Output the [X, Y] coordinate of the center of the cell containing the given text.  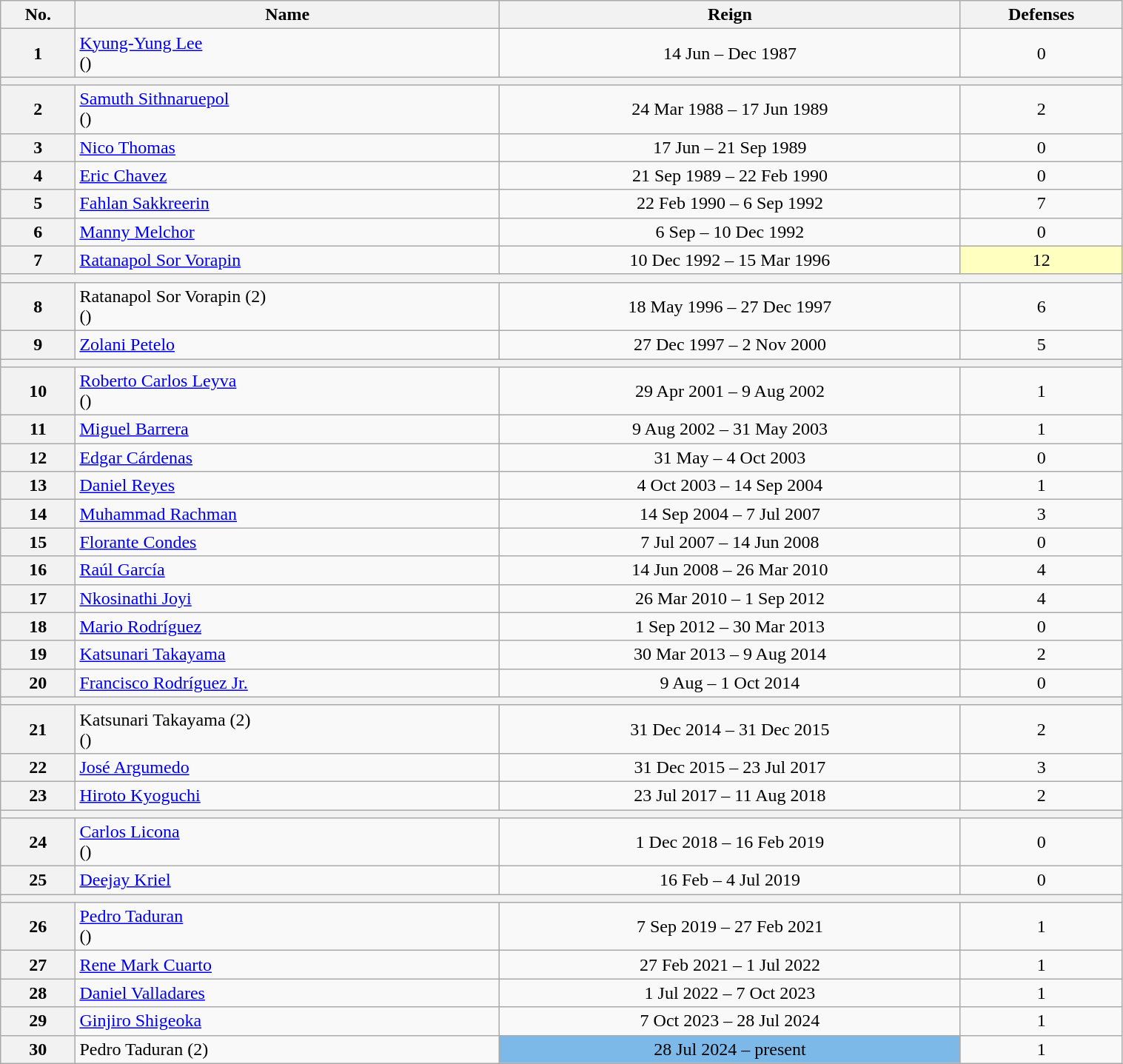
24 [38, 843]
16 [38, 570]
Rene Mark Cuarto [287, 965]
Zolani Petelo [287, 344]
José Argumedo [287, 767]
Daniel Reyes [287, 486]
10 [38, 391]
Eric Chavez [287, 175]
Edgar Cárdenas [287, 458]
20 [38, 683]
Daniel Valladares [287, 993]
No. [38, 15]
14 [38, 514]
18 [38, 626]
Hiroto Kyoguchi [287, 795]
7 Oct 2023 – 28 Jul 2024 [730, 1021]
31 Dec 2014 – 31 Dec 2015 [730, 729]
Muhammad Rachman [287, 514]
10 Dec 1992 – 15 Mar 1996 [730, 260]
Roberto Carlos Leyva() [287, 391]
Pedro Taduran() [287, 927]
28 [38, 993]
27 Dec 1997 – 2 Nov 2000 [730, 344]
Raúl García [287, 570]
Nico Thomas [287, 147]
Fahlan Sakkreerin [287, 204]
Francisco Rodríguez Jr. [287, 683]
Ratanapol Sor Vorapin (2)() [287, 307]
Pedro Taduran (2) [287, 1049]
Katsunari Takayama [287, 655]
18 May 1996 – 27 Dec 1997 [730, 307]
30 [38, 1049]
6 Sep – 10 Dec 1992 [730, 232]
22 [38, 767]
Reign [730, 15]
11 [38, 429]
31 Dec 2015 – 23 Jul 2017 [730, 767]
9 Aug 2002 – 31 May 2003 [730, 429]
Katsunari Takayama (2)() [287, 729]
17 [38, 598]
Carlos Licona() [287, 843]
19 [38, 655]
21 Sep 1989 – 22 Feb 1990 [730, 175]
29 [38, 1021]
9 Aug – 1 Oct 2014 [730, 683]
15 [38, 542]
Mario Rodríguez [287, 626]
17 Jun – 21 Sep 1989 [730, 147]
7 Sep 2019 – 27 Feb 2021 [730, 927]
23 Jul 2017 – 11 Aug 2018 [730, 795]
27 [38, 965]
30 Mar 2013 – 9 Aug 2014 [730, 655]
14 Sep 2004 – 7 Jul 2007 [730, 514]
13 [38, 486]
31 May – 4 Oct 2003 [730, 458]
4 Oct 2003 – 14 Sep 2004 [730, 486]
9 [38, 344]
Ginjiro Shigeoka [287, 1021]
1 Dec 2018 – 16 Feb 2019 [730, 843]
14 Jun – Dec 1987 [730, 53]
1 Sep 2012 – 30 Mar 2013 [730, 626]
Name [287, 15]
27 Feb 2021 – 1 Jul 2022 [730, 965]
21 [38, 729]
26 Mar 2010 – 1 Sep 2012 [730, 598]
Ratanapol Sor Vorapin [287, 260]
24 Mar 1988 – 17 Jun 1989 [730, 110]
Manny Melchor [287, 232]
8 [38, 307]
23 [38, 795]
16 Feb – 4 Jul 2019 [730, 880]
29 Apr 2001 – 9 Aug 2002 [730, 391]
Florante Condes [287, 542]
28 Jul 2024 – present [730, 1049]
22 Feb 1990 – 6 Sep 1992 [730, 204]
25 [38, 880]
Miguel Barrera [287, 429]
26 [38, 927]
Deejay Kriel [287, 880]
Defenses [1041, 15]
7 Jul 2007 – 14 Jun 2008 [730, 542]
14 Jun 2008 – 26 Mar 2010 [730, 570]
1 Jul 2022 – 7 Oct 2023 [730, 993]
Nkosinathi Joyi [287, 598]
Kyung-Yung Lee() [287, 53]
Samuth Sithnaruepol() [287, 110]
